For the text-containing cell, return its midpoint in [X, Y] coordinate format. 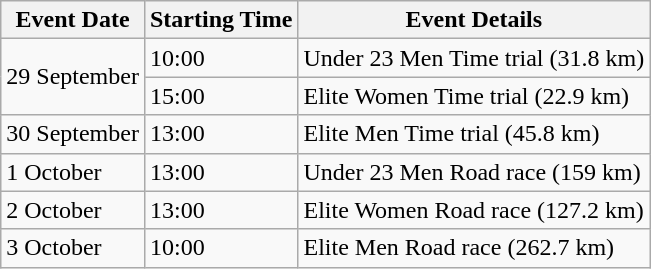
3 October [73, 248]
2 October [73, 210]
Under 23 Men Time trial (31.8 km) [474, 58]
Under 23 Men Road race (159 km) [474, 172]
Elite Women Road race (127.2 km) [474, 210]
29 September [73, 77]
Event Details [474, 20]
30 September [73, 134]
15:00 [221, 96]
Elite Men Road race (262.7 km) [474, 248]
Elite Women Time trial (22.9 km) [474, 96]
Starting Time [221, 20]
1 October [73, 172]
Elite Men Time trial (45.8 km) [474, 134]
Event Date [73, 20]
